Determine the (X, Y) coordinate at the center of the cell enclosing the given text.  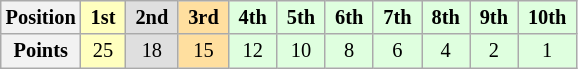
8 (349, 51)
1st (104, 17)
9th (494, 17)
12 (253, 51)
8th (446, 17)
18 (152, 51)
7th (397, 17)
10th (547, 17)
25 (104, 51)
4 (446, 51)
5th (301, 17)
6 (397, 51)
10 (301, 51)
15 (203, 51)
4th (253, 17)
2 (494, 51)
Points (41, 51)
2nd (152, 17)
6th (349, 17)
1 (547, 51)
3rd (203, 17)
Position (41, 17)
